Detect which cell encompasses the target text, then output its [x, y] center coordinate. 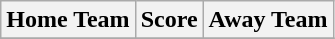
Score [169, 20]
Home Team [68, 20]
Away Team [268, 20]
